Determine the (X, Y) coordinate at the center of the cell enclosing the given text.  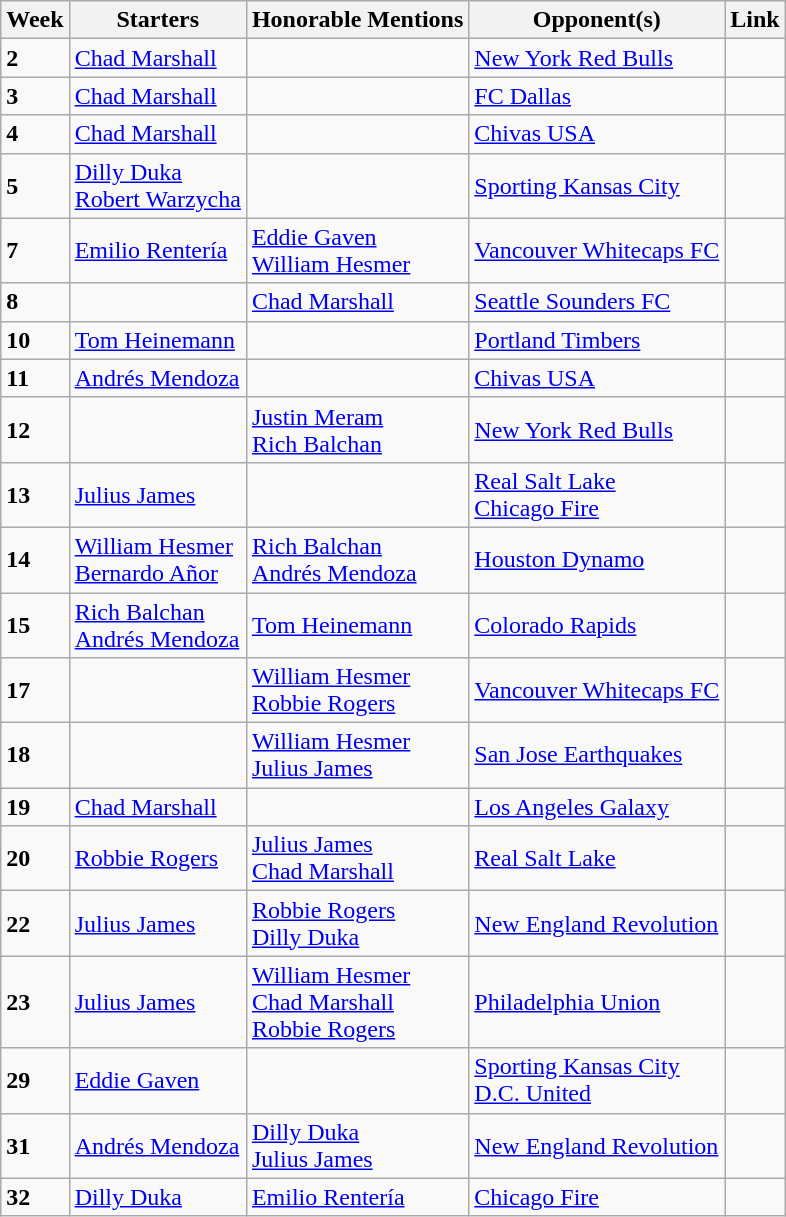
Philadelphia Union (597, 1002)
William Hesmer Julius James (357, 756)
Houston Dynamo (597, 560)
5 (35, 186)
FC Dallas (597, 96)
Opponent(s) (597, 20)
7 (35, 250)
Chicago Fire (597, 1197)
William Hesmer Chad Marshall Robbie Rogers (357, 1002)
William Hesmer Bernardo Añor (158, 560)
Justin Meram Rich Balchan (357, 430)
Colorado Rapids (597, 624)
32 (35, 1197)
8 (35, 302)
Robbie Rogers Dilly Duka (357, 924)
Honorable Mentions (357, 20)
11 (35, 378)
20 (35, 858)
Portland Timbers (597, 340)
Seattle Sounders FC (597, 302)
Dilly Duka Robert Warzycha (158, 186)
Dilly Duka Julius James (357, 1146)
29 (35, 1080)
14 (35, 560)
17 (35, 690)
Sporting Kansas City D.C. United (597, 1080)
22 (35, 924)
31 (35, 1146)
2 (35, 58)
Sporting Kansas City (597, 186)
12 (35, 430)
19 (35, 807)
Starters (158, 20)
Los Angeles Galaxy (597, 807)
San Jose Earthquakes (597, 756)
Eddie Gaven (158, 1080)
Real Salt Lake Chicago Fire (597, 494)
Julius James Chad Marshall (357, 858)
13 (35, 494)
Robbie Rogers (158, 858)
Week (35, 20)
William Hesmer Robbie Rogers (357, 690)
15 (35, 624)
Eddie Gaven William Hesmer (357, 250)
23 (35, 1002)
18 (35, 756)
Link (755, 20)
4 (35, 134)
10 (35, 340)
Real Salt Lake (597, 858)
Dilly Duka (158, 1197)
3 (35, 96)
